Identify which cell holds the provided text, then report its [X, Y] central coordinate. 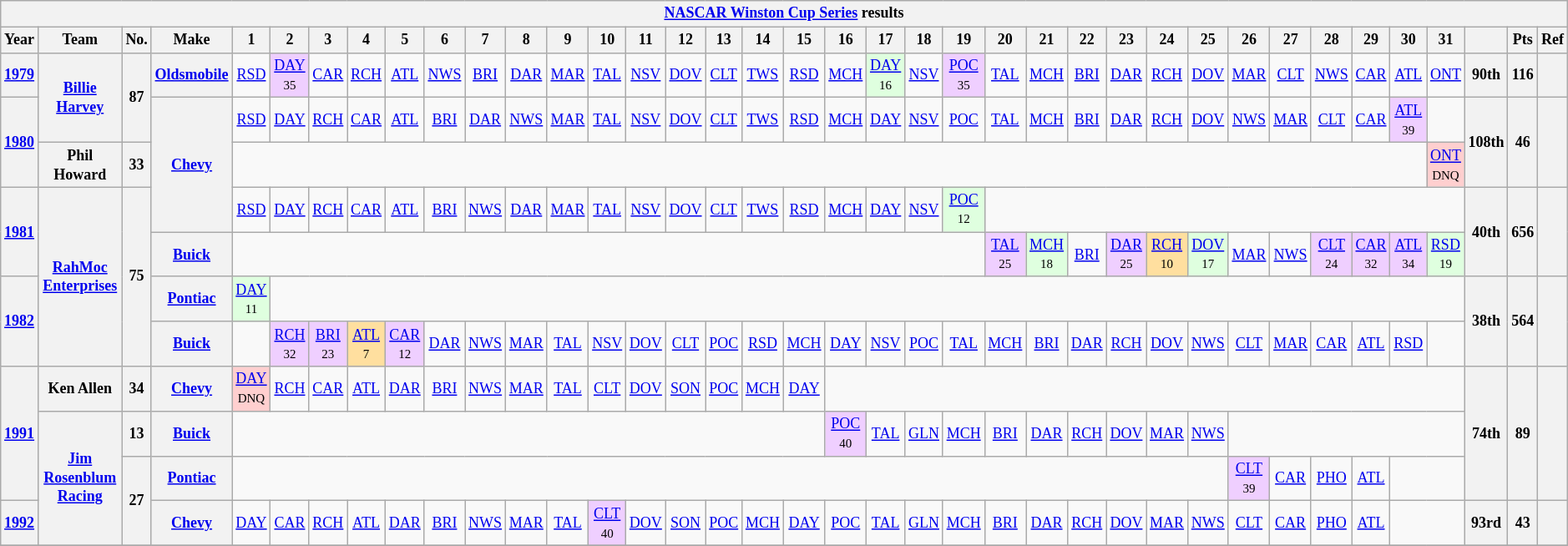
90th [1486, 75]
ONT [1446, 75]
46 [1523, 142]
POC 35 [964, 75]
74th [1486, 434]
Team [80, 40]
Ref [1553, 40]
108th [1486, 142]
1979 [20, 75]
RSD19 [1446, 255]
11 [646, 40]
RahMoc Enterprises [80, 277]
656 [1523, 232]
30 [1409, 40]
19 [964, 40]
POC40 [846, 433]
33 [137, 164]
8 [526, 40]
Billie Harvey [80, 97]
CLT 39 [1249, 478]
ATL 39 [1409, 120]
RCH10 [1167, 255]
1 [251, 40]
87 [137, 97]
Oldsmobile [192, 75]
1991 [20, 434]
TAL25 [1005, 255]
5 [404, 40]
89 [1523, 434]
CAR32 [1371, 255]
16 [846, 40]
Make [192, 40]
40th [1486, 232]
BRI 23 [328, 344]
26 [1249, 40]
6 [444, 40]
POC 12 [964, 210]
14 [763, 40]
15 [804, 40]
24 [1167, 40]
RCH 32 [290, 344]
DAR25 [1126, 255]
2 [290, 40]
28 [1331, 40]
21 [1047, 40]
DOV17 [1207, 255]
MCH18 [1047, 255]
34 [137, 389]
25 [1207, 40]
29 [1371, 40]
ONTDNQ [1446, 164]
9 [568, 40]
1982 [20, 321]
CAR 12 [404, 344]
CLT24 [1331, 255]
12 [685, 40]
1980 [20, 142]
20 [1005, 40]
DAYDNQ [251, 389]
1981 [20, 232]
No. [137, 40]
10 [608, 40]
22 [1087, 40]
17 [886, 40]
1992 [20, 523]
Phil Howard [80, 164]
93rd [1486, 523]
NASCAR Winston Cup Series results [784, 13]
Ken Allen [80, 389]
38th [1486, 321]
CLT40 [608, 523]
ATL34 [1409, 255]
DAY 16 [886, 75]
564 [1523, 321]
18 [924, 40]
4 [367, 40]
DAY11 [251, 299]
ATL 7 [367, 344]
31 [1446, 40]
43 [1523, 523]
3 [328, 40]
116 [1523, 75]
75 [137, 277]
7 [486, 40]
Pts [1523, 40]
Year [20, 40]
23 [1126, 40]
Jim Rosenblum Racing [80, 478]
DAY35 [290, 75]
